Determine the [X, Y] coordinate at the center of the cell enclosing the given text.  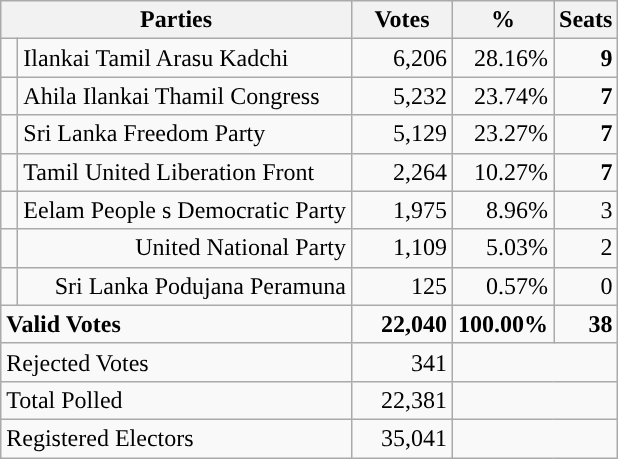
Votes [402, 20]
10.27% [504, 172]
23.27% [504, 134]
Tamil United Liberation Front [185, 172]
Ahila Ilankai Thamil Congress [185, 96]
22,381 [402, 400]
35,041 [402, 438]
6,206 [402, 58]
Rejected Votes [176, 362]
22,040 [402, 324]
2,264 [402, 172]
Ilankai Tamil Arasu Kadchi [185, 58]
38 [586, 324]
23.74% [504, 96]
% [504, 20]
100.00% [504, 324]
Sri Lanka Freedom Party [185, 134]
1,109 [402, 248]
1,975 [402, 210]
Total Polled [176, 400]
125 [402, 286]
Registered Electors [176, 438]
28.16% [504, 58]
Seats [586, 20]
8.96% [504, 210]
5,232 [402, 96]
Valid Votes [176, 324]
2 [586, 248]
Eelam People s Democratic Party [185, 210]
Parties [176, 20]
0 [586, 286]
Sri Lanka Podujana Peramuna [185, 286]
3 [586, 210]
341 [402, 362]
9 [586, 58]
United National Party [185, 248]
0.57% [504, 286]
5,129 [402, 134]
5.03% [504, 248]
